Scan for the cell matching the given text and deliver its [x, y] coordinate at center. 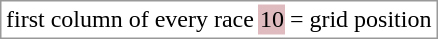
10 [272, 19]
= grid position [360, 19]
first column of every race [130, 19]
